Scan for the cell matching the given text and deliver its [x, y] coordinate at center. 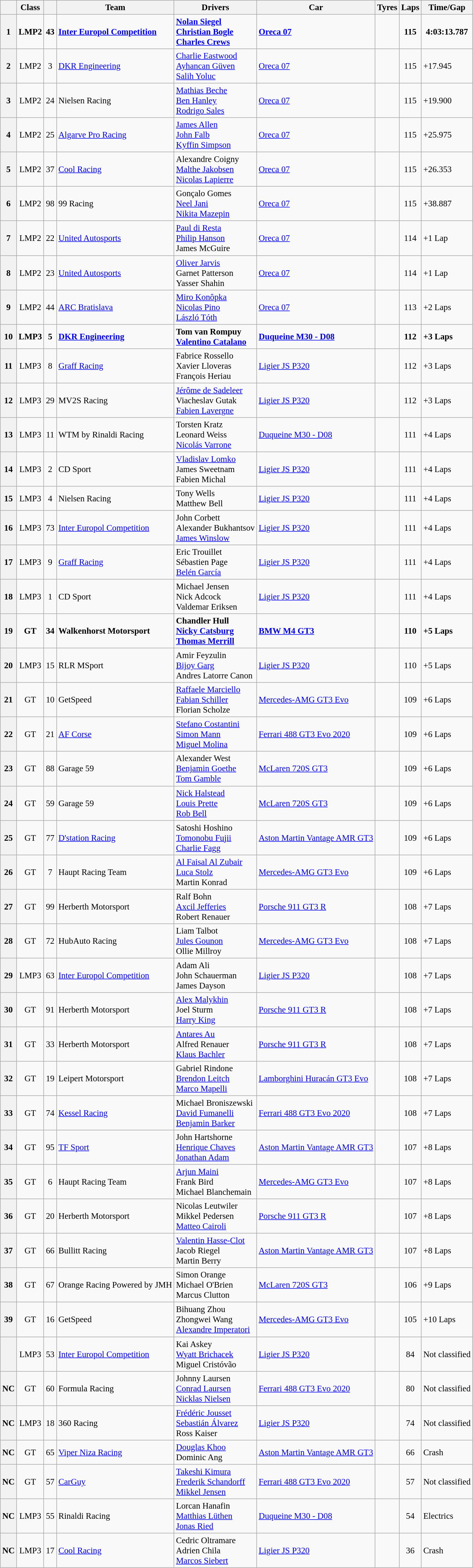
67 [50, 1285]
77 [50, 838]
88 [50, 769]
72 [50, 941]
Orange Racing Powered by JMH [115, 1285]
54 [410, 1516]
Drivers [215, 8]
Time/Gap [447, 8]
+25.975 [447, 135]
Algarve Pro Racing [115, 135]
+19.900 [447, 101]
HubAuto Racing [115, 941]
Car [316, 8]
CarGuy [115, 1482]
D'station Racing [115, 838]
+17.945 [447, 66]
65 [50, 1452]
Nick Halstead Louis Prette Rob Bell [215, 803]
Michael Broniszewski David Fumanelli Benjamin Barker [215, 1113]
Tyres [387, 8]
Viper Niza Racing [115, 1452]
Frédéric Jousset Sebastián Álvarez Ross Kaiser [215, 1423]
Bihuang Zhou Zhongwei Wang Alexandre Imperatori [215, 1320]
Electrics [447, 1516]
Ralf Bohn Axcil Jefferies Robert Renauer [215, 907]
Nolan Siegel Christian Bogle Charles Crews [215, 32]
Tony Wells Matthew Bell [215, 498]
60 [50, 1388]
Walkenhorst Motorsport [115, 631]
4:03:13.787 [447, 32]
Takeshi Kimura Frederik Schandorff Mikkel Jensen [215, 1482]
Lamborghini Huracán GT3 Evo [316, 1079]
Leipert Motorsport [115, 1079]
55 [50, 1516]
14 [9, 469]
+26.353 [447, 170]
Oliver Jarvis Garnet Patterson Yasser Shahin [215, 273]
Bullitt Racing [115, 1251]
38 [9, 1285]
31 [9, 1044]
360 Racing [115, 1423]
+9 Laps [447, 1285]
26 [9, 872]
84 [410, 1354]
Michael Jensen Nick Adcock Valdemar Eriksen [215, 597]
TF Sport [115, 1147]
27 [9, 907]
Eric Trouillet Sébastien Page Belén García [215, 562]
43 [50, 32]
106 [410, 1285]
44 [50, 307]
63 [50, 975]
Kai Askey Wyatt Brichacek Miguel Cristóvão [215, 1354]
91 [50, 1010]
Jérôme de Sadeleer Viacheslav Gutak Fabien Lavergne [215, 400]
Nicolas Leutwiler Mikkel Pedersen Matteo Cairoli [215, 1216]
35 [9, 1182]
Douglas Khoo Dominic Ang [215, 1452]
Johnny Laursen Conrad Laursen Nicklas Nielsen [215, 1388]
James Allen John Falb Kyffin Simpson [215, 135]
80 [410, 1388]
+38.887 [447, 204]
+10 Laps [447, 1320]
13 [9, 435]
John Corbett Alexander Bukhantsov James Winslow [215, 528]
113 [410, 307]
MV2S Racing [115, 400]
Stefano Costantini Simon Mann Miguel Molina [215, 734]
John Hartshorne Henrique Chaves Jonathan Adam [215, 1147]
53 [50, 1354]
73 [50, 528]
32 [9, 1079]
Gabriel Rindone Brendon Leitch Marco Mapelli [215, 1079]
98 [50, 204]
95 [50, 1147]
Arjun Maini Frank Bird Michael Blanchemain [215, 1182]
Amir Feyzulin Bijoy Garg Andres Latorre Canon [215, 666]
Adam Ali John Schauerman James Dayson [215, 975]
Liam Talbot Jules Gounon Ollie Millroy [215, 941]
Torsten Kratz Leonard Weiss Nicolás Varrone [215, 435]
Satoshi Hoshino Tomonobu Fujii Charlie Fagg [215, 838]
Laps [410, 8]
Cedric Oltramare Adrien Chila Marcos Siebert [215, 1550]
99 Racing [115, 204]
RLR MSport [115, 666]
Charlie Eastwood Ayhancan Güven Salih Yoluc [215, 66]
Team [115, 8]
Vladislav Lomko James Sweetnam Fabien Michal [215, 469]
Alex Malykhin Joel Sturm Harry King [215, 1010]
30 [9, 1010]
ARC Bratislava [115, 307]
Chandler Hull Nicky Catsburg Thomas Merrill [215, 631]
BMW M4 GT3 [316, 631]
Alexandre Coigny Malthe Jakobsen Nicolas Lapierre [215, 170]
Formula Racing [115, 1388]
Kessel Racing [115, 1113]
Class [30, 8]
99 [50, 907]
28 [9, 941]
+2 Laps [447, 307]
Miro Konôpka Nicolas Pino László Tóth [215, 307]
Paul di Resta Philip Hanson James McGuire [215, 238]
WTM by Rinaldi Racing [115, 435]
Rinaldi Racing [115, 1516]
AF Corse [115, 734]
Mathias Beche Ben Hanley Rodrigo Sales [215, 101]
Alexander West Benjamin Goethe Tom Gamble [215, 769]
Valentin Hasse-Clot Jacob Riegel Martin Berry [215, 1251]
Simon Orange Michael O'Brien Marcus Clutton [215, 1285]
105 [410, 1320]
Gonçalo Gomes Neel Jani Nikita Mazepin [215, 204]
12 [9, 400]
Fabrice Rossello Xavier Lloveras François Heriau [215, 366]
Antares Au Alfred Renauer Klaus Bachler [215, 1044]
59 [50, 803]
Lorcan Hanafin Matthias Lüthen Jonas Ried [215, 1516]
Raffaele Marciello Fabian Schiller Florian Scholze [215, 700]
39 [9, 1320]
Tom van Rompuy Valentino Catalano [215, 337]
Al Faisal Al Zubair Luca Stolz Martin Konrad [215, 872]
